Return the (X, Y) coordinate for the center point of the cell that contains the specified text.  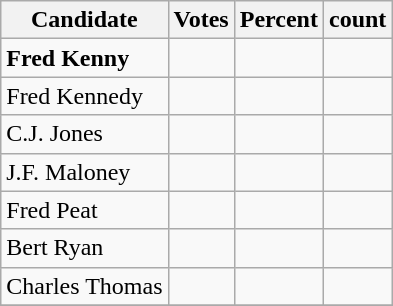
Votes (201, 20)
Bert Ryan (84, 248)
count (357, 20)
Fred Peat (84, 210)
C.J. Jones (84, 134)
Percent (278, 20)
Fred Kennedy (84, 96)
Candidate (84, 20)
Charles Thomas (84, 286)
Fred Kenny (84, 58)
J.F. Maloney (84, 172)
